Search for the cell housing the specified text and yield its (x, y) center coordinate. 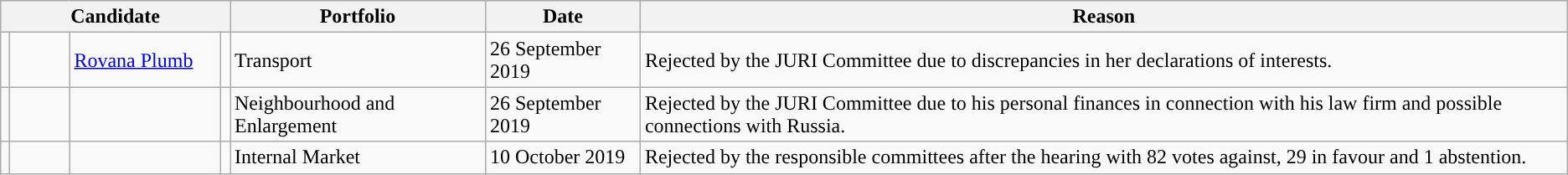
Neighbourhood and Enlargement (357, 114)
Transport (357, 60)
Rejected by the responsible committees after the hearing with 82 votes against, 29 in favour and 1 abstention. (1104, 157)
10 October 2019 (563, 157)
Date (563, 17)
Rejected by the JURI Committee due to discrepancies in her declarations of interests. (1104, 60)
Internal Market (357, 157)
Portfolio (357, 17)
Rovana Plumb (146, 60)
Reason (1104, 17)
Rejected by the JURI Committee due to his personal finances in connection with his law firm and possible connections with Russia. (1104, 114)
Candidate (116, 17)
